Capture the cell that displays the provided text and extract its (X, Y) central coordinate. 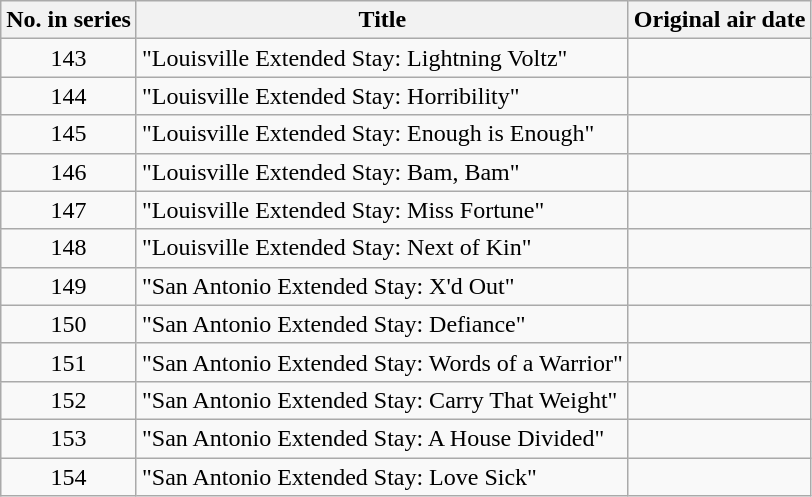
"San Antonio Extended Stay: Love Sick" (382, 477)
No. in series (69, 20)
154 (69, 477)
Title (382, 20)
"Louisville Extended Stay: Miss Fortune" (382, 210)
"Louisville Extended Stay: Next of Kin" (382, 248)
143 (69, 58)
150 (69, 324)
"San Antonio Extended Stay: X'd Out" (382, 286)
"Louisville Extended Stay: Bam, Bam" (382, 172)
"San Antonio Extended Stay: A House Divided" (382, 438)
"San Antonio Extended Stay: Defiance" (382, 324)
"San Antonio Extended Stay: Words of a Warrior" (382, 362)
"Louisville Extended Stay: Horribility" (382, 96)
"Louisville Extended Stay: Enough is Enough" (382, 134)
151 (69, 362)
152 (69, 400)
Original air date (720, 20)
145 (69, 134)
146 (69, 172)
"San Antonio Extended Stay: Carry That Weight" (382, 400)
147 (69, 210)
"Louisville Extended Stay: Lightning Voltz" (382, 58)
144 (69, 96)
148 (69, 248)
153 (69, 438)
149 (69, 286)
